Provide the (x, y) coordinate of the cell's center where the given text is located.  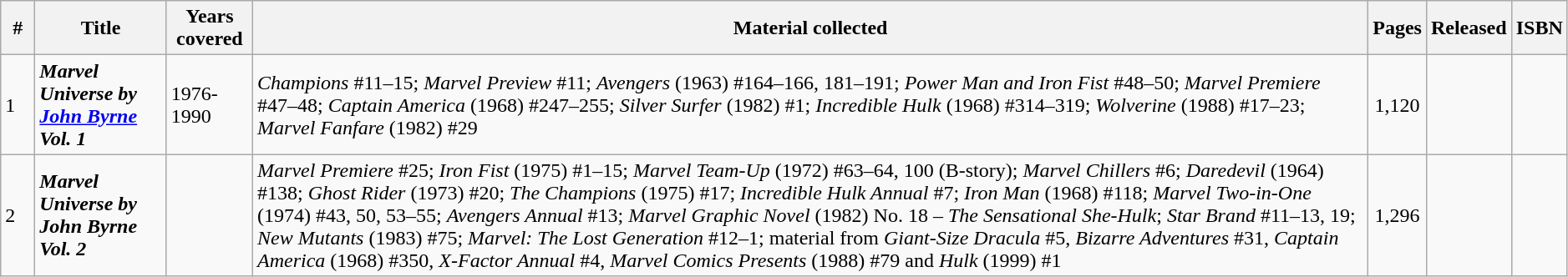
Material collected (810, 28)
1 (18, 105)
1,296 (1398, 215)
# (18, 28)
Title (100, 28)
ISBN (1539, 28)
Years covered (209, 28)
Marvel Universe by John Byrne Vol. 1 (100, 105)
1,120 (1398, 105)
Marvel Universe by John Byrne Vol. 2 (100, 215)
Pages (1398, 28)
2 (18, 215)
1976-1990 (209, 105)
Released (1469, 28)
